Capture the cell that displays the provided text and extract its [x, y] central coordinate. 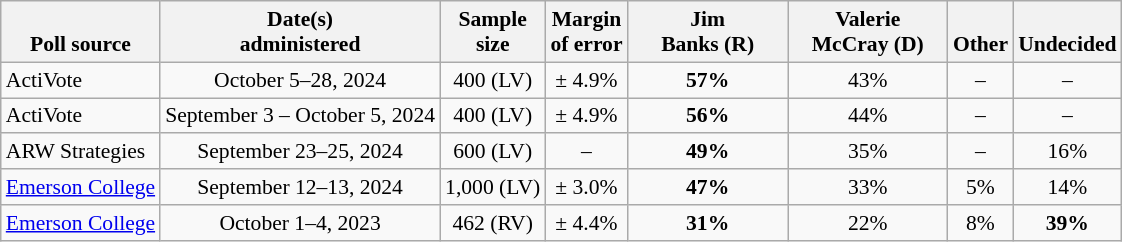
JimBanks (R) [708, 32]
16% [1067, 152]
± 3.0% [586, 187]
33% [868, 187]
49% [708, 152]
1,000 (LV) [492, 187]
Poll source [80, 32]
44% [868, 116]
35% [868, 152]
31% [708, 223]
Undecided [1067, 32]
Marginof error [586, 32]
600 (LV) [492, 152]
September 23–25, 2024 [300, 152]
43% [868, 80]
ValerieMcCray (D) [868, 32]
462 (RV) [492, 223]
14% [1067, 187]
47% [708, 187]
October 5–28, 2024 [300, 80]
ARW Strategies [80, 152]
Other [980, 32]
8% [980, 223]
5% [980, 187]
56% [708, 116]
Samplesize [492, 32]
October 1–4, 2023 [300, 223]
39% [1067, 223]
September 12–13, 2024 [300, 187]
57% [708, 80]
Date(s)administered [300, 32]
22% [868, 223]
± 4.4% [586, 223]
September 3 – October 5, 2024 [300, 116]
